Determine the (x, y) coordinate at the center of the cell enclosing the given text.  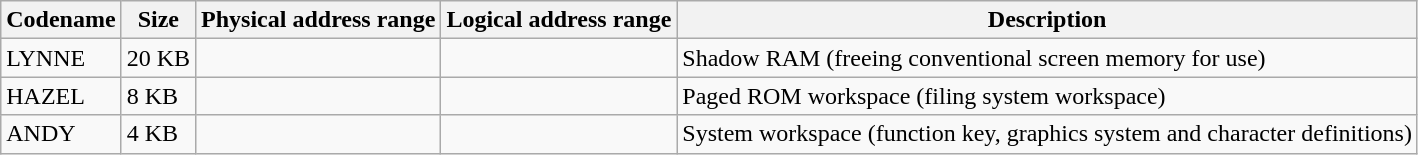
Codename (61, 20)
HAZEL (61, 96)
Physical address range (318, 20)
System workspace (function key, graphics system and character definitions) (1048, 134)
20 KB (158, 58)
Description (1048, 20)
8 KB (158, 96)
Logical address range (559, 20)
Size (158, 20)
Shadow RAM (freeing conventional screen memory for use) (1048, 58)
Paged ROM workspace (filing system workspace) (1048, 96)
LYNNE (61, 58)
4 KB (158, 134)
ANDY (61, 134)
